For the text-containing cell, return its midpoint in (X, Y) coordinate format. 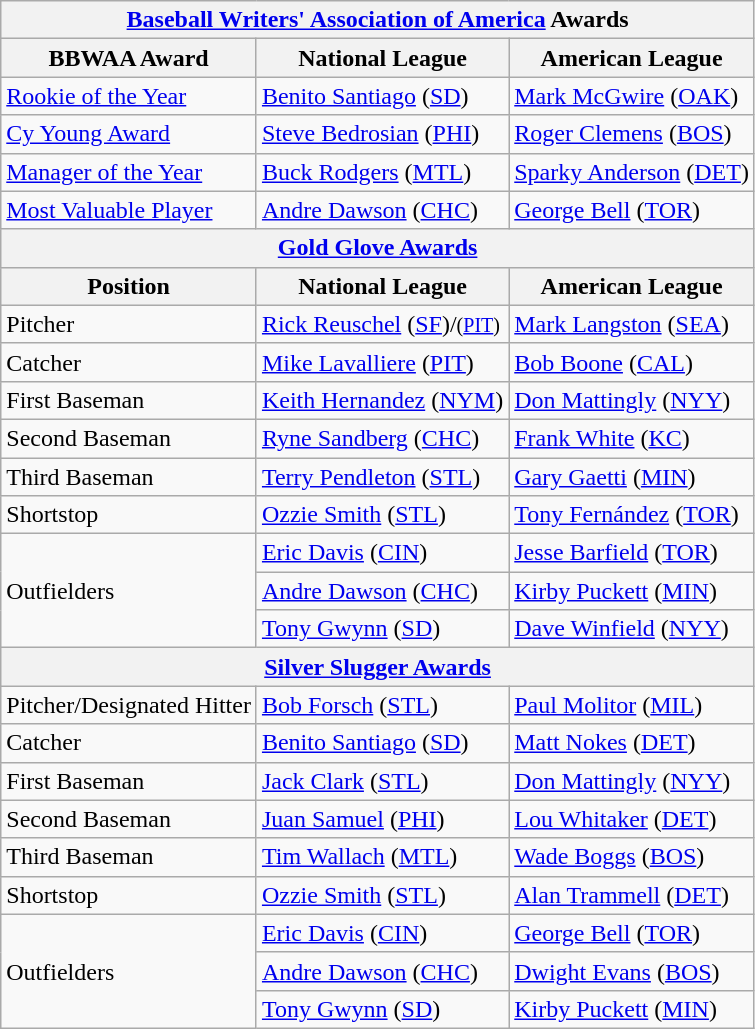
Paul Molitor (MIL) (632, 705)
Sparky Anderson (DET) (632, 172)
Terry Pendleton (STL) (382, 477)
Gary Gaetti (MIN) (632, 477)
Wade Boggs (BOS) (632, 857)
Manager of the Year (129, 172)
Mike Lavalliere (PIT) (382, 362)
Frank White (KC) (632, 438)
Rookie of the Year (129, 96)
Rick Reuschel (SF)/(PIT) (382, 324)
Tim Wallach (MTL) (382, 857)
Dwight Evans (BOS) (632, 971)
Bob Forsch (STL) (382, 705)
Keith Hernandez (NYM) (382, 400)
Mark McGwire (OAK) (632, 96)
Dave Winfield (NYY) (632, 629)
Juan Samuel (PHI) (382, 819)
Mark Langston (SEA) (632, 324)
Matt Nokes (DET) (632, 743)
Ryne Sandberg (CHC) (382, 438)
Bob Boone (CAL) (632, 362)
Lou Whitaker (DET) (632, 819)
Roger Clemens (BOS) (632, 134)
Pitcher (129, 324)
Cy Young Award (129, 134)
Baseball Writers' Association of America Awards (378, 20)
Silver Slugger Awards (378, 667)
Tony Fernández (TOR) (632, 515)
Jesse Barfield (TOR) (632, 553)
Steve Bedrosian (PHI) (382, 134)
Gold Glove Awards (378, 248)
Position (129, 286)
Jack Clark (STL) (382, 781)
Most Valuable Player (129, 210)
Buck Rodgers (MTL) (382, 172)
Alan Trammell (DET) (632, 895)
BBWAA Award (129, 58)
Pitcher/Designated Hitter (129, 705)
